Identify which cell holds the provided text, then report its (x, y) central coordinate. 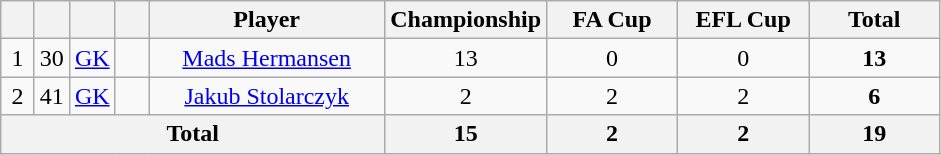
6 (874, 96)
15 (466, 134)
Mads Hermansen (267, 58)
41 (52, 96)
1 (18, 58)
Jakub Stolarczyk (267, 96)
Championship (466, 20)
FA Cup (612, 20)
19 (874, 134)
30 (52, 58)
Player (267, 20)
EFL Cup (744, 20)
